Find where the given text appears and provide that cell's center as (x, y) coordinate. 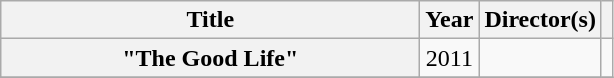
"The Good Life" (210, 58)
Year (450, 20)
Title (210, 20)
2011 (450, 58)
Director(s) (540, 20)
